Determine the [X, Y] coordinate at the center of the cell enclosing the given text.  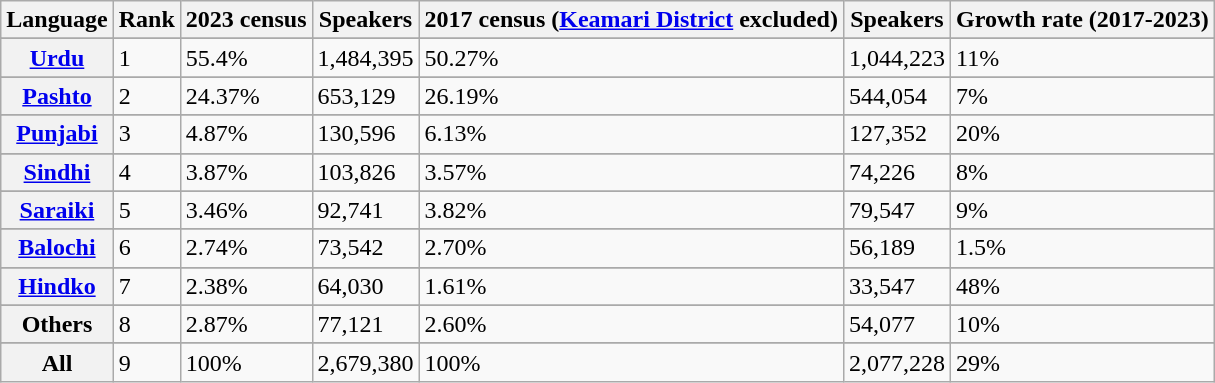
7 [146, 286]
24.37% [246, 96]
11% [1082, 58]
130,596 [366, 134]
64,030 [366, 286]
544,054 [896, 96]
6.13% [631, 134]
2.70% [631, 248]
48% [1082, 286]
2.38% [246, 286]
29% [1082, 362]
Sindhi [57, 172]
33,547 [896, 286]
2 [146, 96]
All [57, 362]
1,044,223 [896, 58]
5 [146, 210]
Balochi [57, 248]
1 [146, 58]
2.60% [631, 324]
2,679,380 [366, 362]
103,826 [366, 172]
Urdu [57, 58]
2023 census [246, 20]
Rank [146, 20]
4.87% [246, 134]
8 [146, 324]
Language [57, 20]
10% [1082, 324]
77,121 [366, 324]
127,352 [896, 134]
3.46% [246, 210]
Saraiki [57, 210]
3.82% [631, 210]
92,741 [366, 210]
6 [146, 248]
20% [1082, 134]
7% [1082, 96]
653,129 [366, 96]
Growth rate (2017-2023) [1082, 20]
2017 census (Keamari District excluded) [631, 20]
2,077,228 [896, 362]
73,542 [366, 248]
2.74% [246, 248]
1.5% [1082, 248]
Pashto [57, 96]
3.87% [246, 172]
2.87% [246, 324]
79,547 [896, 210]
Punjabi [57, 134]
74,226 [896, 172]
9% [1082, 210]
55.4% [246, 58]
4 [146, 172]
Others [57, 324]
54,077 [896, 324]
9 [146, 362]
8% [1082, 172]
3.57% [631, 172]
26.19% [631, 96]
56,189 [896, 248]
1,484,395 [366, 58]
1.61% [631, 286]
50.27% [631, 58]
3 [146, 134]
Hindko [57, 286]
